Return the (x, y) coordinate for the center point of the cell that contains the specified text.  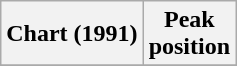
Chart (1991) (72, 34)
Peakposition (189, 34)
